From the cell containing the given text, extract its center point as [X, Y] coordinate. 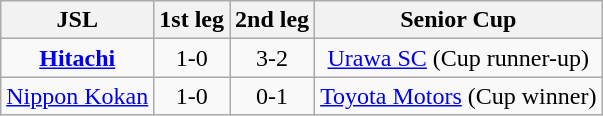
Urawa SC (Cup runner-up) [458, 58]
3-2 [272, 58]
Senior Cup [458, 20]
Toyota Motors (Cup winner) [458, 96]
1st leg [192, 20]
Hitachi [78, 58]
JSL [78, 20]
Nippon Kokan [78, 96]
0-1 [272, 96]
2nd leg [272, 20]
